Find where the given text appears and provide that cell's center as [x, y] coordinate. 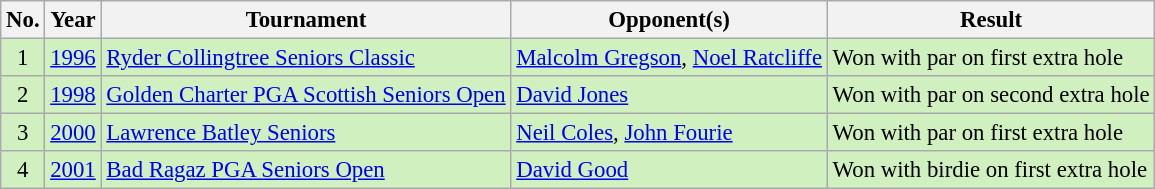
2001 [73, 170]
David Jones [669, 95]
Ryder Collingtree Seniors Classic [306, 58]
Won with par on second extra hole [991, 95]
Result [991, 20]
No. [23, 20]
Won with birdie on first extra hole [991, 170]
2000 [73, 133]
4 [23, 170]
Lawrence Batley Seniors [306, 133]
Bad Ragaz PGA Seniors Open [306, 170]
Neil Coles, John Fourie [669, 133]
1996 [73, 58]
1998 [73, 95]
2 [23, 95]
Golden Charter PGA Scottish Seniors Open [306, 95]
David Good [669, 170]
Opponent(s) [669, 20]
Malcolm Gregson, Noel Ratcliffe [669, 58]
3 [23, 133]
Year [73, 20]
1 [23, 58]
Tournament [306, 20]
